Determine the [X, Y] coordinate at the center of the cell enclosing the given text.  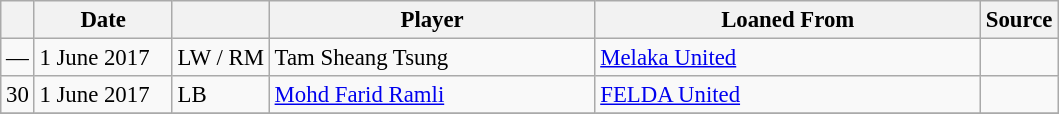
Melaka United [788, 58]
Tam Sheang Tsung [432, 58]
30 [18, 95]
LB [220, 95]
LW / RM [220, 58]
FELDA United [788, 95]
Date [103, 20]
Mohd Farid Ramli [432, 95]
— [18, 58]
Source [1020, 20]
Player [432, 20]
Loaned From [788, 20]
